Detect which cell encompasses the target text, then output its [X, Y] center coordinate. 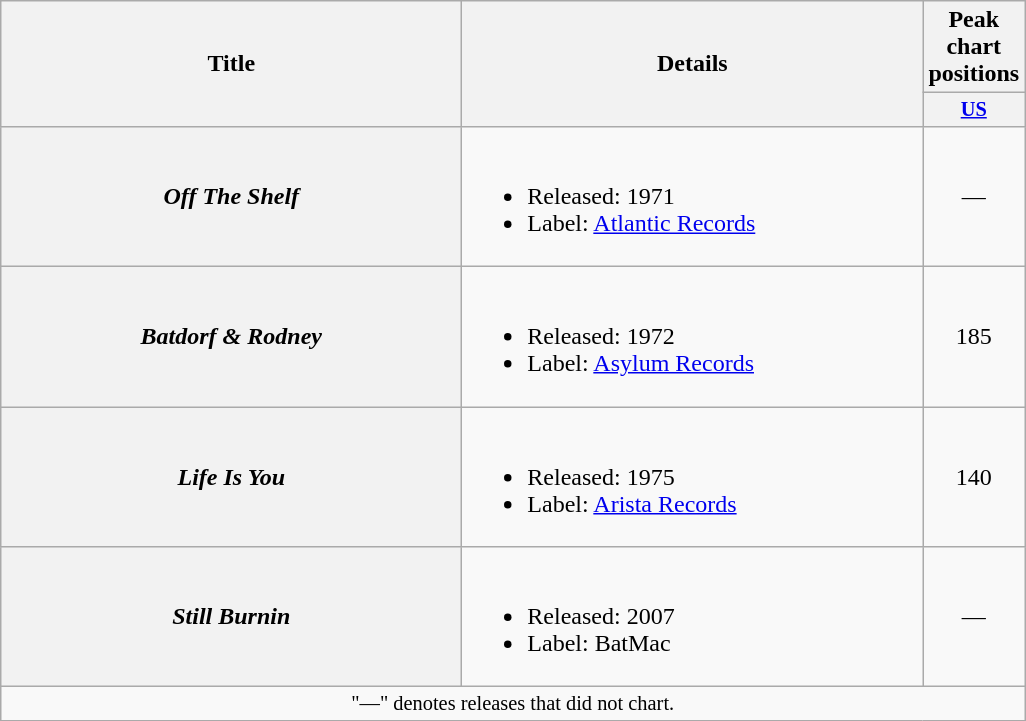
US [974, 110]
Released: 1972Label: Asylum Records [692, 337]
140 [974, 477]
Still Burnin [232, 617]
Details [692, 64]
"—" denotes releases that did not chart. [513, 704]
Released: 1975Label: Arista Records [692, 477]
Batdorf & Rodney [232, 337]
Released: 2007Label: BatMac [692, 617]
185 [974, 337]
Off The Shelf [232, 196]
Peak chart positions [974, 47]
Title [232, 64]
Released: 1971Label: Atlantic Records [692, 196]
Life Is You [232, 477]
